For the text-containing cell, return its midpoint in [x, y] coordinate format. 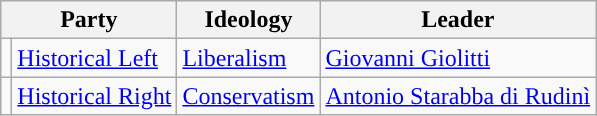
Conservatism [248, 96]
Giovanni Giolitti [458, 58]
Historical Right [94, 96]
Liberalism [248, 58]
Antonio Starabba di Rudinì [458, 96]
Leader [458, 20]
Ideology [248, 20]
Party [89, 20]
Historical Left [94, 58]
